Return the [X, Y] coordinate for the center point of the cell that contains the specified text.  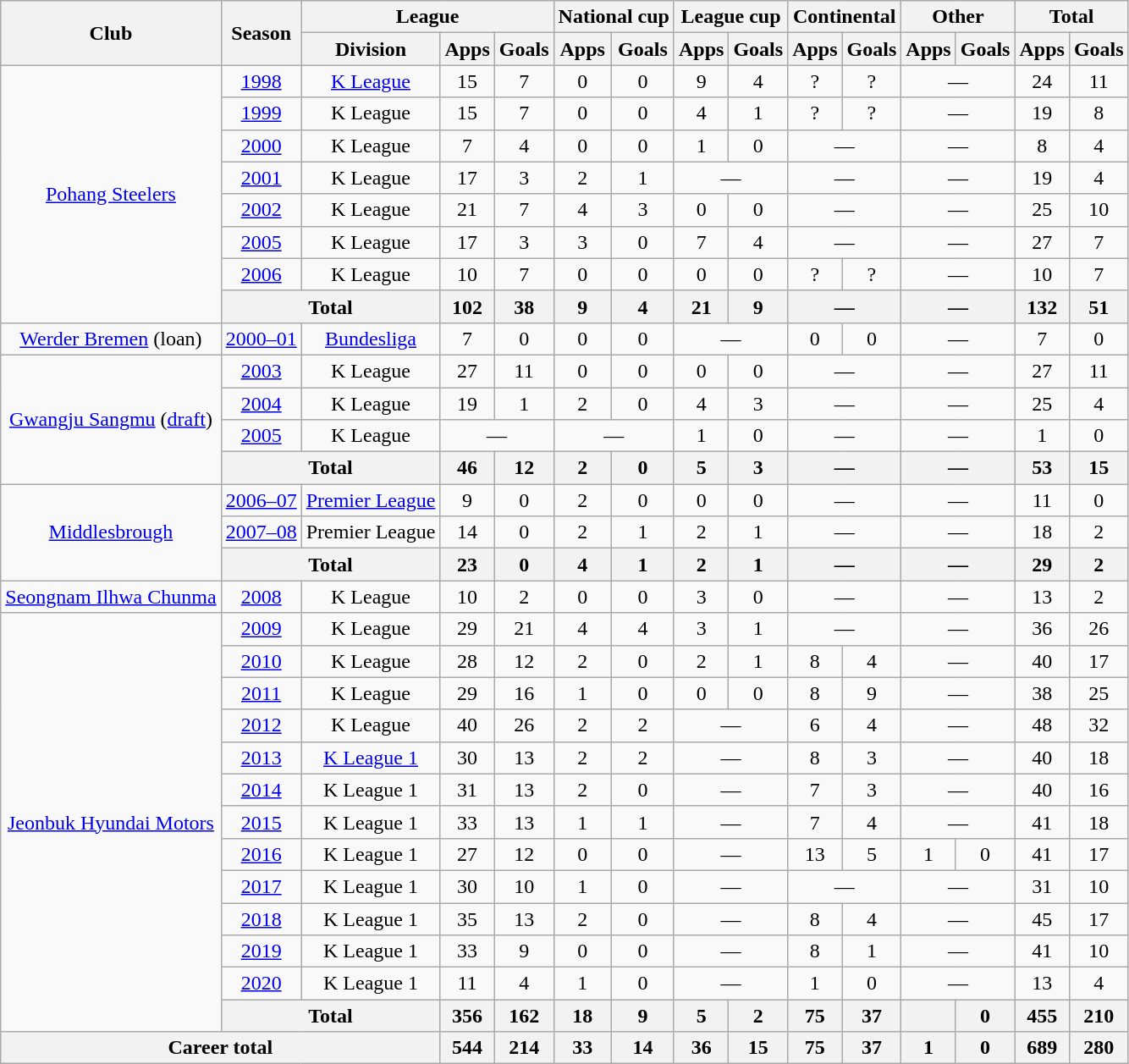
2020 [261, 984]
280 [1099, 1048]
Jeonbuk Hyundai Motors [111, 823]
Werder Bremen (loan) [111, 339]
2004 [261, 404]
2008 [261, 597]
455 [1042, 1016]
48 [1042, 725]
132 [1042, 306]
League [427, 17]
210 [1099, 1016]
6 [815, 725]
2013 [261, 758]
Pohang Steelers [111, 194]
Other [958, 17]
2002 [261, 210]
2019 [261, 951]
National cup [614, 17]
35 [467, 918]
32 [1099, 725]
2010 [261, 661]
46 [467, 468]
Middlesbrough [111, 532]
214 [524, 1048]
28 [467, 661]
689 [1042, 1048]
102 [467, 306]
1999 [261, 113]
2003 [261, 371]
544 [467, 1048]
162 [524, 1016]
Club [111, 33]
23 [467, 565]
Career total [220, 1048]
53 [1042, 468]
Bundesliga [371, 339]
Gwangju Sangmu (draft) [111, 419]
2018 [261, 918]
2000 [261, 146]
1998 [261, 81]
2015 [261, 822]
2007–08 [261, 532]
2006–07 [261, 500]
League cup [730, 17]
2009 [261, 629]
Season [261, 33]
Division [371, 49]
45 [1042, 918]
Seongnam Ilhwa Chunma [111, 597]
2001 [261, 178]
Continental [845, 17]
2017 [261, 886]
51 [1099, 306]
2014 [261, 790]
2011 [261, 693]
2016 [261, 854]
2012 [261, 725]
356 [467, 1016]
24 [1042, 81]
2006 [261, 274]
2000–01 [261, 339]
